Locate the cell with the specified text and output its (X, Y) center coordinate. 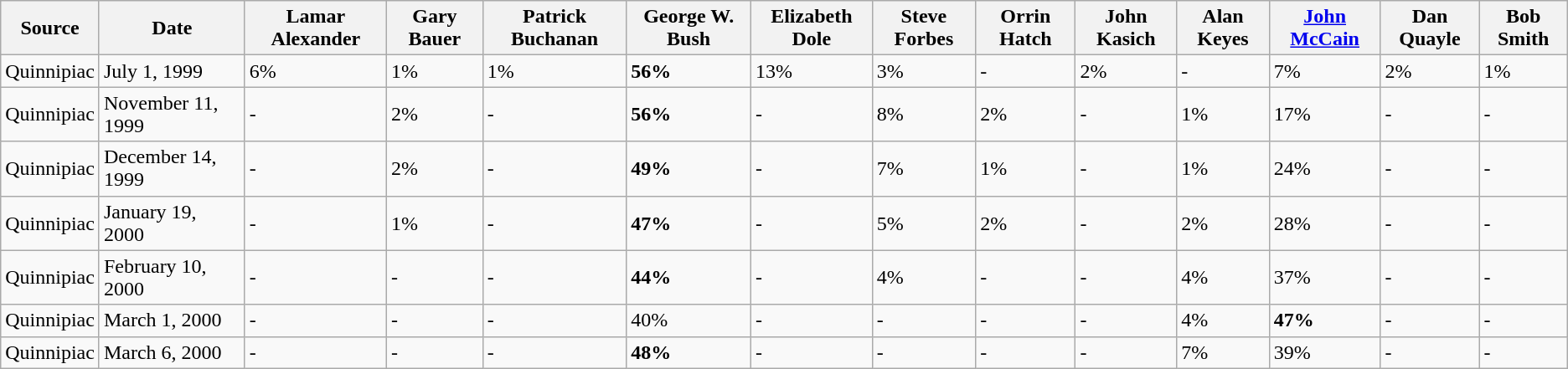
Gary Bauer (436, 28)
March 6, 2000 (172, 352)
44% (689, 278)
49% (689, 169)
6% (315, 71)
8% (924, 114)
July 1, 1999 (172, 71)
March 1, 2000 (172, 320)
28% (1325, 223)
5% (924, 223)
John McCain (1325, 28)
Elizabeth Dole (811, 28)
Steve Forbes (924, 28)
40% (689, 320)
24% (1325, 169)
37% (1325, 278)
Bob Smith (1523, 28)
13% (811, 71)
January 19, 2000 (172, 223)
Lamar Alexander (315, 28)
John Kasich (1126, 28)
Alan Keyes (1223, 28)
Patrick Buchanan (554, 28)
Source (50, 28)
February 10, 2000 (172, 278)
Dan Quayle (1430, 28)
November 11, 1999 (172, 114)
39% (1325, 352)
48% (689, 352)
Date (172, 28)
Orrin Hatch (1025, 28)
3% (924, 71)
George W. Bush (689, 28)
December 14, 1999 (172, 169)
17% (1325, 114)
